Return the [X, Y] coordinate for the center point of the cell that contains the specified text.  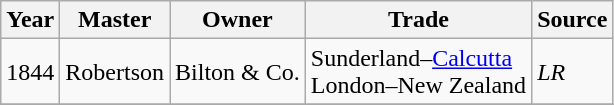
Owner [238, 20]
1844 [30, 72]
Robertson [115, 72]
Master [115, 20]
Year [30, 20]
Trade [418, 20]
Source [572, 20]
LR [572, 72]
Bilton & Co. [238, 72]
Sunderland–CalcuttaLondon–New Zealand [418, 72]
